Capture the cell that displays the provided text and extract its (x, y) central coordinate. 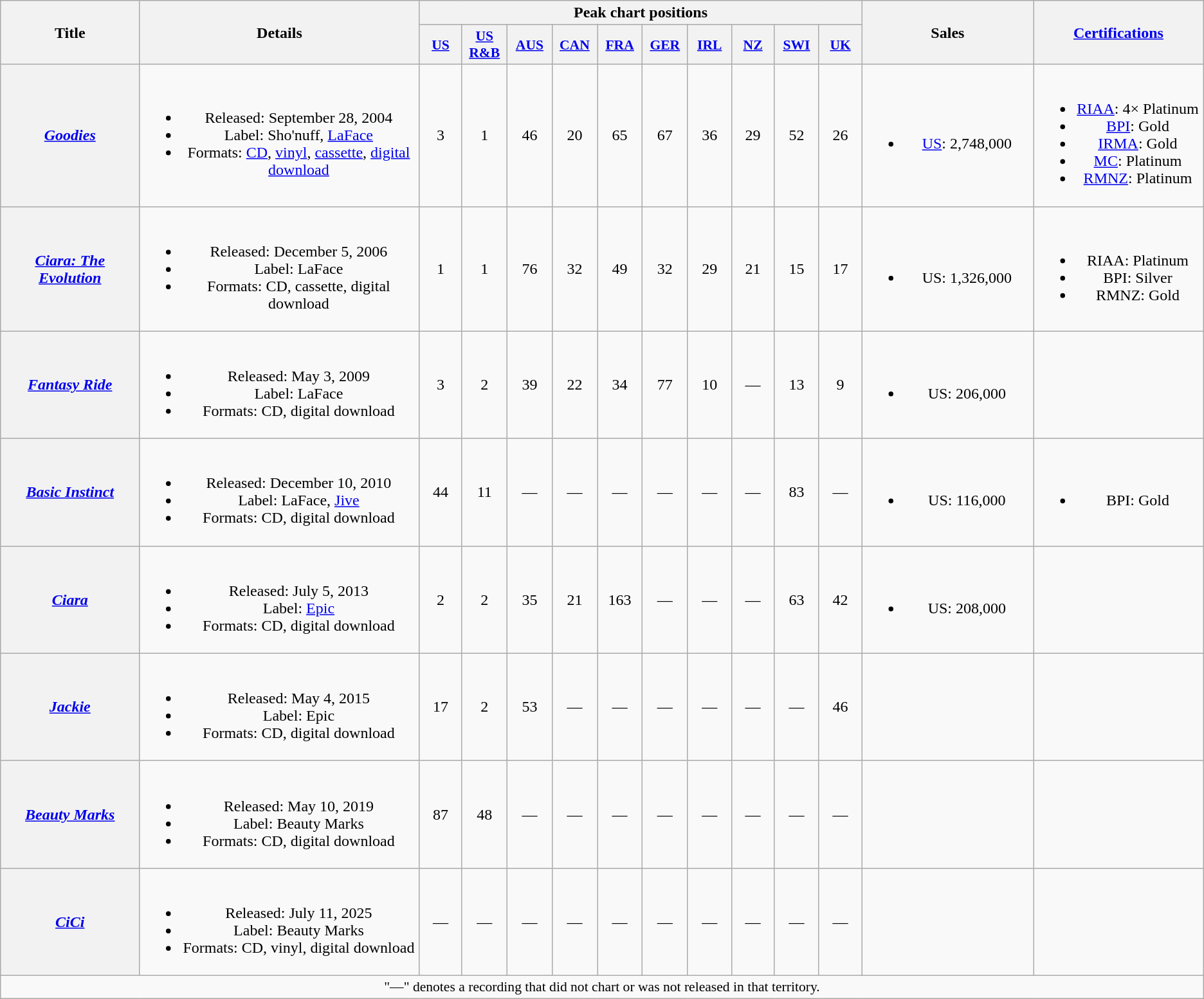
10 (709, 384)
77 (665, 384)
39 (530, 384)
IRL (709, 45)
Released: July 11, 2025Label: Beauty MarksFormats: CD, vinyl, digital download (279, 922)
"—" denotes a recording that did not chart or was not released in that territory. (602, 987)
22 (574, 384)
Released: December 5, 2006Label: LaFaceFormats: CD, cassette, digital download (279, 269)
RIAA: 4× PlatinumBPI: GoldIRMA: GoldMC: PlatinumRMNZ: Platinum (1119, 135)
44 (441, 492)
65 (620, 135)
US: 2,748,000 (948, 135)
Ciara: The Evolution (70, 269)
35 (530, 599)
US (441, 45)
NZ (752, 45)
Peak chart positions (641, 13)
AUS (530, 45)
Title (70, 32)
UK (840, 45)
Released: December 10, 2010Label: LaFace, JiveFormats: CD, digital download (279, 492)
15 (796, 269)
34 (620, 384)
Released: May 10, 2019Label: Beauty MarksFormats: CD, digital download (279, 814)
11 (485, 492)
163 (620, 599)
Released: May 3, 2009Label: LaFaceFormats: CD, digital download (279, 384)
13 (796, 384)
CiCi (70, 922)
SWI (796, 45)
FRA (620, 45)
US: 116,000 (948, 492)
52 (796, 135)
Certifications (1119, 32)
US: 206,000 (948, 384)
53 (530, 707)
36 (709, 135)
42 (840, 599)
48 (485, 814)
76 (530, 269)
Sales (948, 32)
63 (796, 599)
Basic Instinct (70, 492)
Released: July 5, 2013Label: EpicFormats: CD, digital download (279, 599)
BPI: Gold (1119, 492)
Beauty Marks (70, 814)
49 (620, 269)
20 (574, 135)
Goodies (70, 135)
USR&B (485, 45)
Details (279, 32)
Released: May 4, 2015Label: EpicFormats: CD, digital download (279, 707)
Jackie (70, 707)
CAN (574, 45)
RIAA: PlatinumBPI: SilverRMNZ: Gold (1119, 269)
Released: September 28, 2004Label: Sho'nuff, LaFaceFormats: CD, vinyl, cassette, digital download (279, 135)
67 (665, 135)
26 (840, 135)
83 (796, 492)
GER (665, 45)
9 (840, 384)
US: 1,326,000 (948, 269)
US: 208,000 (948, 599)
87 (441, 814)
Fantasy Ride (70, 384)
Ciara (70, 599)
